Locate the cell with the specified text and output its [x, y] center coordinate. 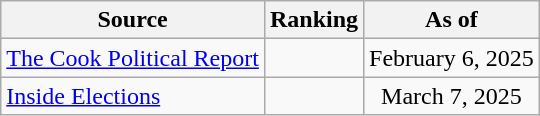
February 6, 2025 [452, 58]
Ranking [314, 20]
Source [133, 20]
As of [452, 20]
Inside Elections [133, 96]
The Cook Political Report [133, 58]
March 7, 2025 [452, 96]
